Find where the given text appears and provide that cell's center as (X, Y) coordinate. 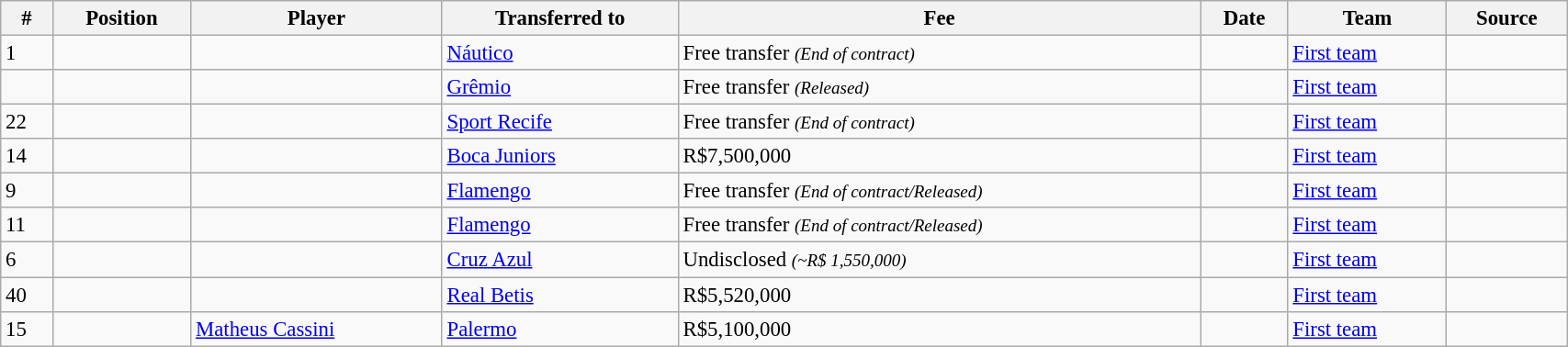
40 (27, 295)
Sport Recife (560, 122)
Date (1244, 18)
Palermo (560, 329)
Real Betis (560, 295)
Team (1367, 18)
Player (316, 18)
14 (27, 156)
15 (27, 329)
Náutico (560, 53)
R$5,100,000 (939, 329)
9 (27, 191)
Transferred to (560, 18)
6 (27, 260)
Position (121, 18)
Boca Juniors (560, 156)
Cruz Azul (560, 260)
Free transfer (Released) (939, 87)
Source (1506, 18)
Matheus Cassini (316, 329)
Grêmio (560, 87)
11 (27, 225)
R$7,500,000 (939, 156)
Fee (939, 18)
# (27, 18)
22 (27, 122)
Undisclosed (~R$ 1,550,000) (939, 260)
R$5,520,000 (939, 295)
1 (27, 53)
